Capture the cell that displays the provided text and extract its [X, Y] central coordinate. 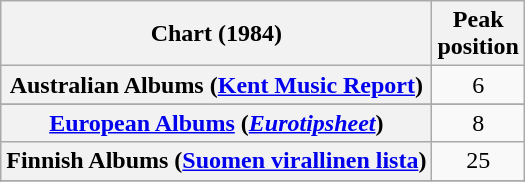
Finnish Albums (Suomen virallinen lista) [216, 161]
8 [478, 123]
6 [478, 85]
Peakposition [478, 34]
25 [478, 161]
European Albums (Eurotipsheet) [216, 123]
Australian Albums (Kent Music Report) [216, 85]
Chart (1984) [216, 34]
